Search for the cell housing the specified text and yield its [X, Y] center coordinate. 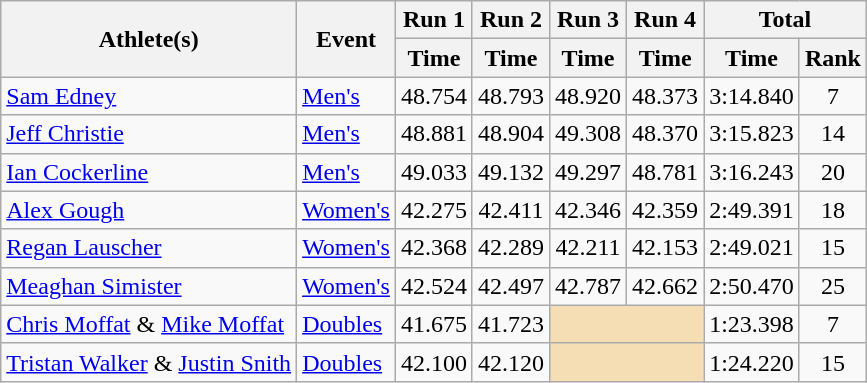
42.100 [434, 362]
48.781 [666, 172]
Run 2 [510, 20]
42.662 [666, 286]
48.904 [510, 134]
42.787 [588, 286]
42.211 [588, 248]
49.297 [588, 172]
Regan Lauscher [149, 248]
42.524 [434, 286]
2:50.470 [752, 286]
42.497 [510, 286]
42.411 [510, 210]
Sam Edney [149, 96]
1:24.220 [752, 362]
41.675 [434, 324]
49.132 [510, 172]
Run 3 [588, 20]
48.793 [510, 96]
Rank [832, 58]
42.346 [588, 210]
Meaghan Simister [149, 286]
Total [786, 20]
2:49.021 [752, 248]
48.920 [588, 96]
3:15.823 [752, 134]
14 [832, 134]
3:14.840 [752, 96]
48.881 [434, 134]
Tristan Walker & Justin Snith [149, 362]
42.120 [510, 362]
Alex Gough [149, 210]
18 [832, 210]
Event [346, 39]
20 [832, 172]
3:16.243 [752, 172]
Athlete(s) [149, 39]
Run 4 [666, 20]
2:49.391 [752, 210]
25 [832, 286]
Jeff Christie [149, 134]
1:23.398 [752, 324]
49.308 [588, 134]
41.723 [510, 324]
48.370 [666, 134]
Ian Cockerline [149, 172]
Run 1 [434, 20]
Chris Moffat & Mike Moffat [149, 324]
42.368 [434, 248]
49.033 [434, 172]
48.754 [434, 96]
42.359 [666, 210]
48.373 [666, 96]
42.289 [510, 248]
42.153 [666, 248]
42.275 [434, 210]
